Search for the cell housing the specified text and yield its [X, Y] center coordinate. 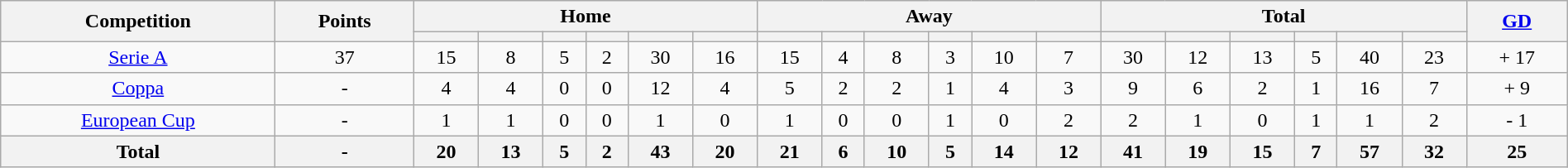
57 [1370, 151]
19 [1198, 151]
Away [930, 17]
41 [1133, 151]
9 [1133, 89]
Points [344, 22]
+ 17 [1517, 57]
Coppa [138, 89]
European Cup [138, 120]
37 [344, 57]
+ 9 [1517, 89]
- 1 [1517, 120]
Home [586, 17]
23 [1434, 57]
14 [1004, 151]
43 [660, 151]
40 [1370, 57]
Serie A [138, 57]
25 [1517, 151]
32 [1434, 151]
21 [790, 151]
Competition [138, 22]
GD [1517, 22]
